Locate the cell with the specified text and output its [x, y] center coordinate. 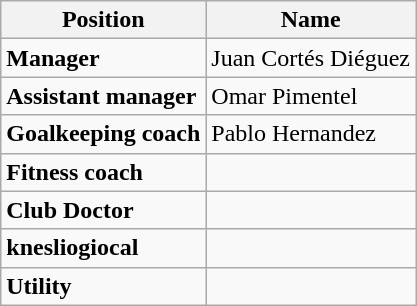
Fitness coach [104, 172]
Omar Pimentel [311, 96]
Utility [104, 286]
Club Doctor [104, 210]
Manager [104, 58]
Position [104, 20]
Name [311, 20]
Juan Cortés Diéguez [311, 58]
knesliogiocal [104, 248]
Assistant manager [104, 96]
Pablo Hernandez [311, 134]
Goalkeeping coach [104, 134]
